Determine the (x, y) coordinate at the center of the cell enclosing the given text.  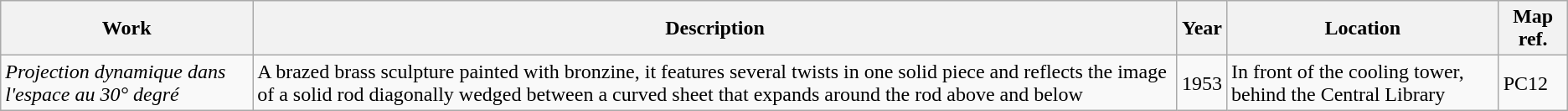
Map ref. (1533, 29)
Year (1201, 29)
1953 (1201, 82)
Projection dynamique dans l'espace au 30° degré (127, 82)
In front of the cooling tower, behind the Central Library (1362, 82)
Location (1362, 29)
PC12 (1533, 82)
Work (127, 29)
Description (715, 29)
